From the cell containing the given text, extract its center point as [x, y] coordinate. 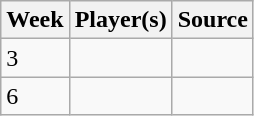
Week [35, 20]
3 [35, 58]
Player(s) [120, 20]
Source [212, 20]
6 [35, 96]
